Pinpoint the cell where the given text exists, returning its (x, y) midpoint coordinate. 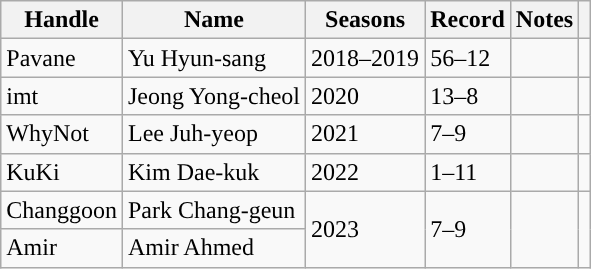
2018–2019 (366, 58)
2021 (366, 134)
WhyNot (62, 134)
Jeong Yong-cheol (214, 96)
2023 (366, 229)
1–11 (468, 172)
Park Chang-geun (214, 210)
13–8 (468, 96)
Yu Hyun-sang (214, 58)
Record (468, 20)
Name (214, 20)
56–12 (468, 58)
Notes (544, 20)
imt (62, 96)
Kim Dae-kuk (214, 172)
2022 (366, 172)
Amir Ahmed (214, 248)
Handle (62, 20)
KuKi (62, 172)
Amir (62, 248)
Pavane (62, 58)
Lee Juh-yeop (214, 134)
2020 (366, 96)
Changgoon (62, 210)
Seasons (366, 20)
